Extract the (X, Y) coordinate from the center of the cell holding the provided text.  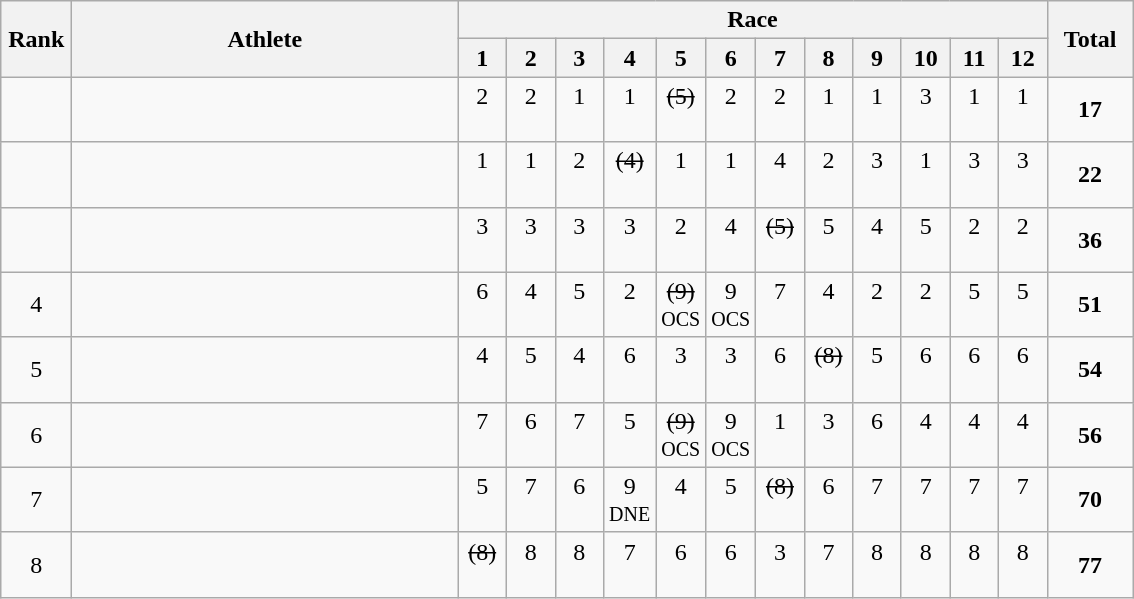
17 (1090, 110)
11 (974, 58)
Race (752, 20)
10 (926, 58)
Athlete (265, 39)
Total (1090, 39)
9 (878, 58)
77 (1090, 564)
54 (1090, 370)
56 (1090, 434)
70 (1090, 500)
(4) (630, 174)
12 (1022, 58)
Rank (36, 39)
51 (1090, 304)
22 (1090, 174)
9DNE (630, 500)
36 (1090, 240)
